Pinpoint the cell where the given text exists, returning its [X, Y] midpoint coordinate. 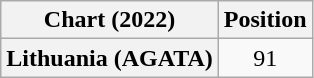
Chart (2022) [110, 20]
91 [265, 58]
Lithuania (AGATA) [110, 58]
Position [265, 20]
